Detect which cell encompasses the target text, then output its (x, y) center coordinate. 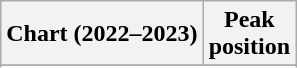
Peakposition (249, 34)
Chart (2022–2023) (102, 34)
